Identify which cell holds the provided text, then report its [x, y] central coordinate. 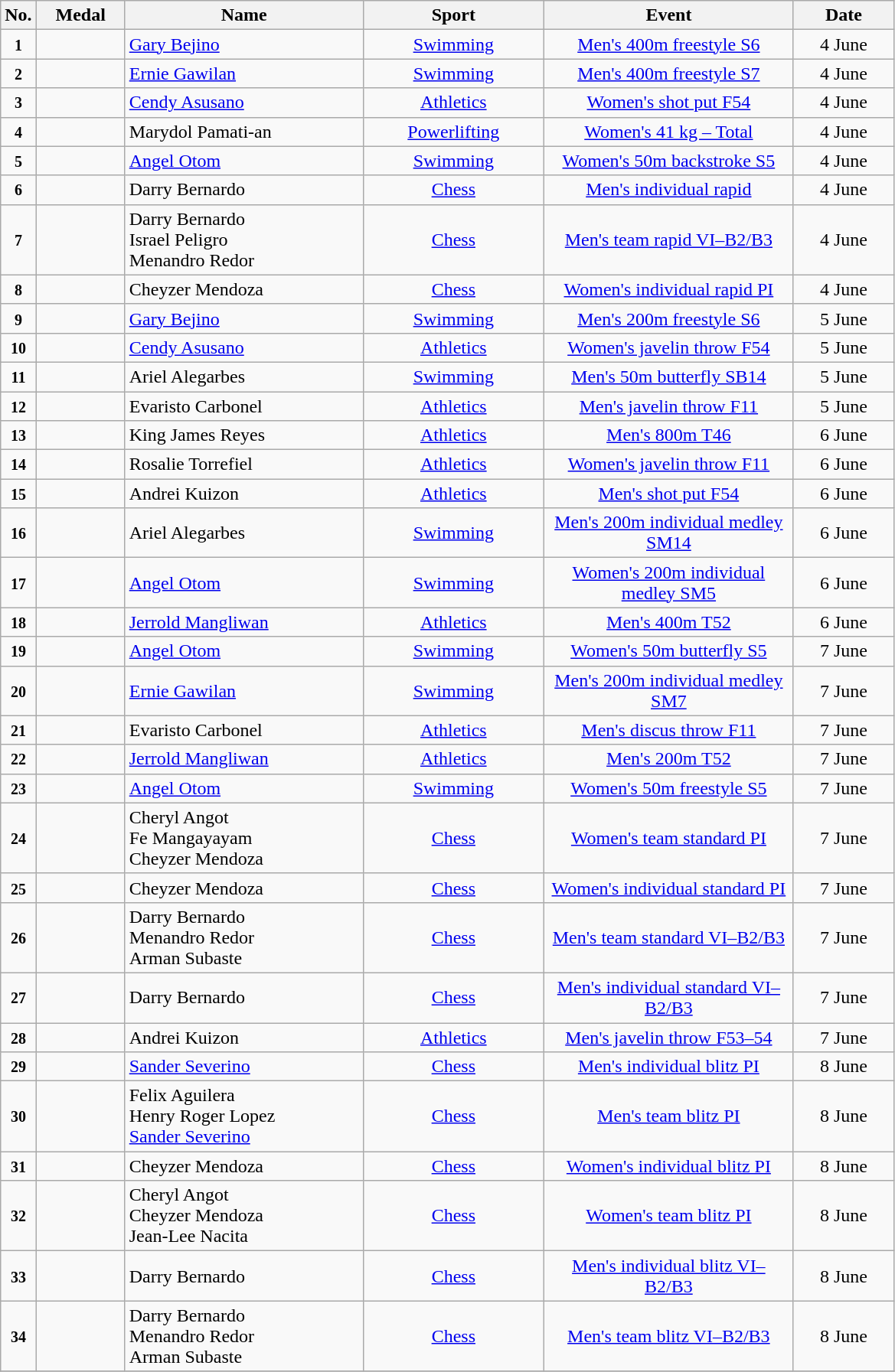
27 [18, 998]
Men's individual rapid [668, 190]
3 [18, 103]
26 [18, 937]
Men's 50m butterfly SB14 [668, 376]
Women's 200m individual medley SM5 [668, 583]
24 [18, 838]
Powerlifting [453, 132]
Women's javelin throw F54 [668, 347]
23 [18, 788]
Sport [453, 15]
4 [18, 132]
Women's individual standard PI [668, 888]
17 [18, 583]
Event [668, 15]
Men's javelin throw F11 [668, 406]
Men's javelin throw F53–54 [668, 1037]
Felix AguileraHenry Roger LopezSander Severino [243, 1116]
8 [18, 289]
Men's individual standard VI–B2/B3 [668, 998]
Women's individual rapid PI [668, 289]
Men's shot put F54 [668, 494]
Women's 50m butterfly S5 [668, 651]
22 [18, 759]
Women's shot put F54 [668, 103]
Medal [80, 15]
Men's 200m freestyle S6 [668, 318]
Cheryl AngotFe MangayayamCheyzer Mendoza [243, 838]
Men's 800m T46 [668, 435]
Women's team standard PI [668, 838]
2 [18, 73]
18 [18, 622]
25 [18, 888]
Women's 50m backstroke S5 [668, 161]
12 [18, 406]
Men's individual blitz PI [668, 1067]
Men's 200m T52 [668, 759]
31 [18, 1166]
Women's javelin throw F11 [668, 464]
6 [18, 190]
Men's 400m freestyle S6 [668, 44]
9 [18, 318]
Sander Severino [243, 1067]
Men's discus throw F11 [668, 730]
11 [18, 376]
7 [18, 240]
Date [844, 15]
20 [18, 690]
1 [18, 44]
33 [18, 1276]
19 [18, 651]
Marydol Pamati-an [243, 132]
Cheryl AngotCheyzer MendozaJean-Lee Nacita [243, 1216]
32 [18, 1216]
Men's team blitz PI [668, 1116]
Darry BernardoIsrael PeligroMenandro Redor [243, 240]
Name [243, 15]
29 [18, 1067]
30 [18, 1116]
Women's 41 kg – Total [668, 132]
Rosalie Torrefiel [243, 464]
Men's 200m individual medley SM7 [668, 690]
28 [18, 1037]
Women's individual blitz PI [668, 1166]
14 [18, 464]
21 [18, 730]
King James Reyes [243, 435]
Women's team blitz PI [668, 1216]
Men's 400m T52 [668, 622]
Men's team rapid VI–B2/B3 [668, 240]
13 [18, 435]
Men's 400m freestyle S7 [668, 73]
16 [18, 533]
Women's 50m freestyle S5 [668, 788]
Men's team blitz VI–B2/B3 [668, 1336]
5 [18, 161]
Men's 200m individual medley SM14 [668, 533]
15 [18, 494]
10 [18, 347]
Men's individual blitz VI–B2/B3 [668, 1276]
34 [18, 1336]
Men's team standard VI–B2/B3 [668, 937]
No. [18, 15]
